Capture the cell that displays the provided text and extract its [x, y] central coordinate. 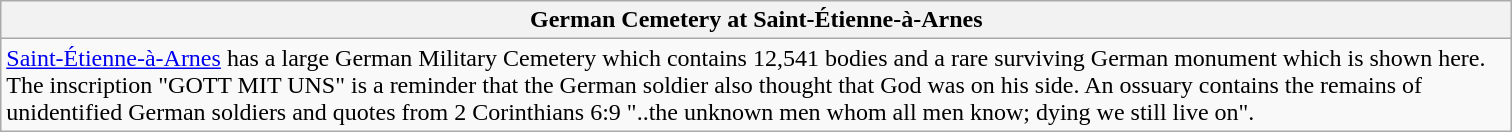
German Cemetery at Saint-Étienne-à-Arnes [756, 20]
